Scan for the cell matching the given text and deliver its (X, Y) coordinate at center. 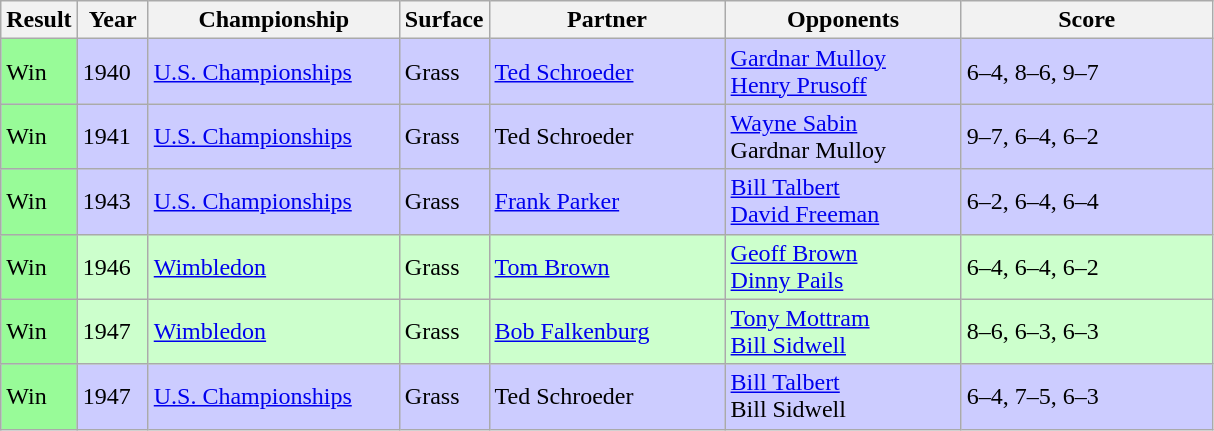
1943 (112, 202)
Gardnar Mulloy Henry Prusoff (843, 72)
6–2, 6–4, 6–4 (1086, 202)
6–4, 8–6, 9–7 (1086, 72)
Result (39, 20)
Surface (444, 20)
8–6, 6–3, 6–3 (1086, 332)
Wayne Sabin Gardnar Mulloy (843, 136)
Frank Parker (607, 202)
Bill Talbert David Freeman (843, 202)
Bill Talbert Bill Sidwell (843, 396)
6–4, 6–4, 6–2 (1086, 266)
Opponents (843, 20)
Bob Falkenburg (607, 332)
Tony Mottram Bill Sidwell (843, 332)
Tom Brown (607, 266)
1946 (112, 266)
Score (1086, 20)
Partner (607, 20)
6–4, 7–5, 6–3 (1086, 396)
Geoff Brown Dinny Pails (843, 266)
1940 (112, 72)
9–7, 6–4, 6–2 (1086, 136)
Championship (274, 20)
Year (112, 20)
1941 (112, 136)
